Locate the cell with the specified text and output its (X, Y) center coordinate. 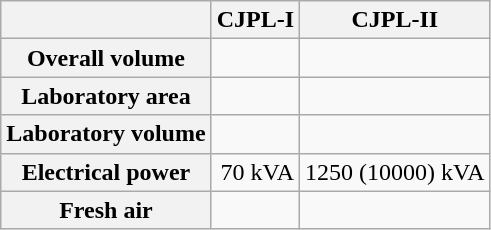
Fresh air (106, 210)
70 kVA (255, 172)
CJPL-I (255, 20)
Electrical power (106, 172)
1250 (10000) kVA (396, 172)
Laboratory volume (106, 134)
Overall volume (106, 58)
CJPL-II (396, 20)
Laboratory area (106, 96)
